Provide the [X, Y] coordinate of the cell's center where the given text is located.  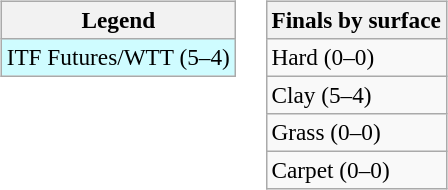
Legend [118, 20]
Carpet (0–0) [356, 171]
Hard (0–0) [356, 57]
ITF Futures/WTT (5–4) [118, 57]
Finals by surface [356, 20]
Grass (0–0) [356, 133]
Clay (5–4) [356, 95]
